Identify which cell holds the provided text, then report its [X, Y] central coordinate. 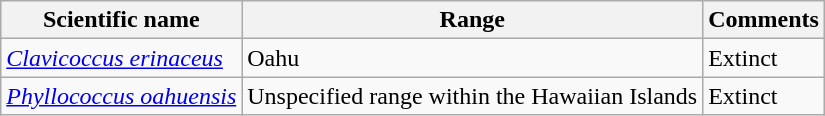
Range [472, 20]
Comments [764, 20]
Scientific name [122, 20]
Unspecified range within the Hawaiian Islands [472, 96]
Clavicoccus erinaceus [122, 58]
Phyllococcus oahuensis [122, 96]
Oahu [472, 58]
